Detect which cell encompasses the target text, then output its [x, y] center coordinate. 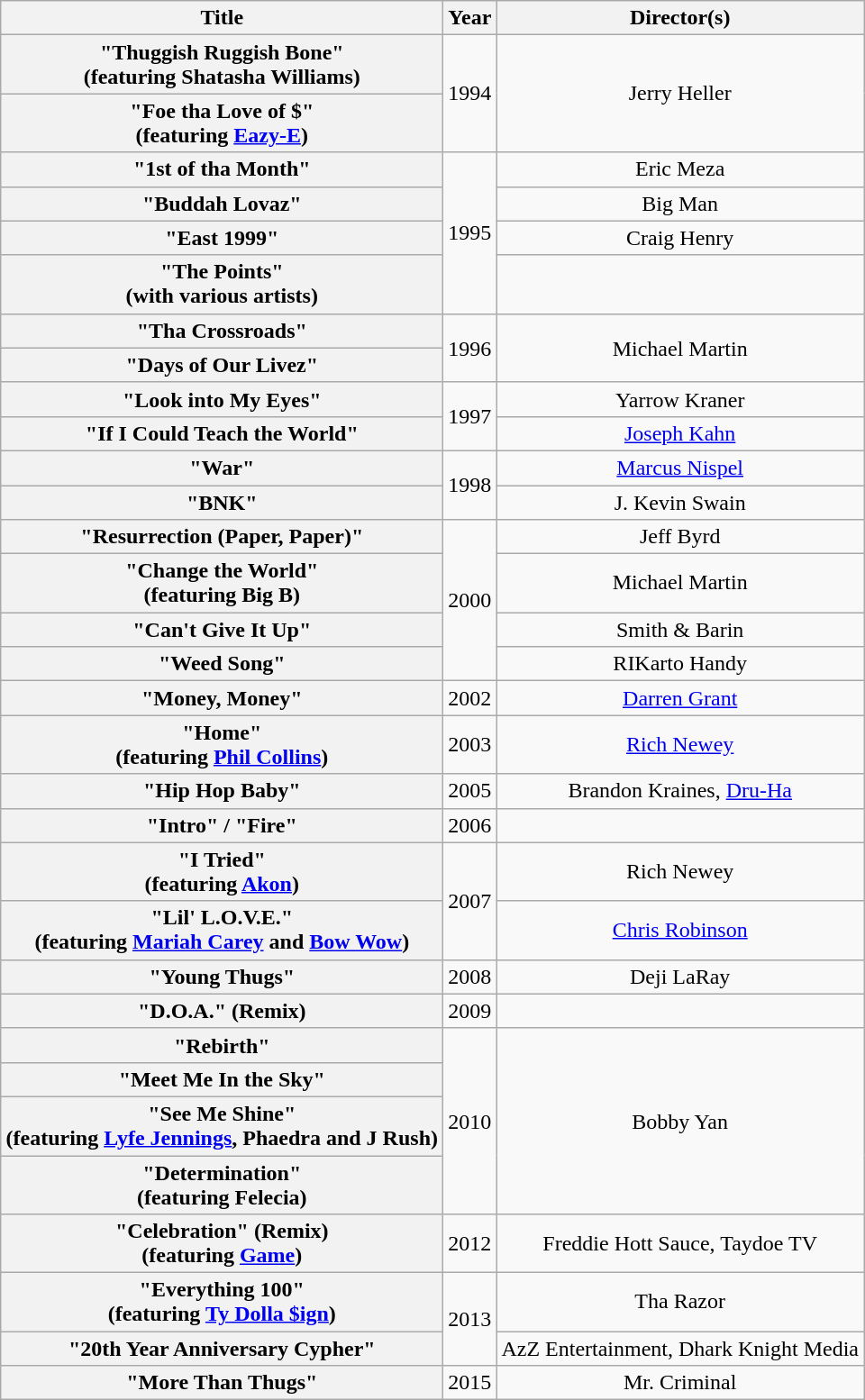
2015 [470, 1383]
"Home"(featuring Phil Collins) [222, 744]
Marcus Nispel [680, 468]
Freddie Hott Sauce, Taydoe TV [680, 1243]
2013 [470, 1319]
"Look into My Eyes" [222, 399]
"More Than Thugs" [222, 1383]
J. Kevin Swain [680, 502]
"Rebirth" [222, 1045]
2009 [470, 1011]
Joseph Kahn [680, 433]
"BNK" [222, 502]
"I Tried"(featuring Akon) [222, 872]
"If I Could Teach the World" [222, 433]
Chris Robinson [680, 930]
2007 [470, 901]
Yarrow Kraner [680, 399]
"Can't Give It Up" [222, 630]
"See Me Shine"(featuring Lyfe Jennings, Phaedra and J Rush) [222, 1126]
2010 [470, 1121]
2000 [470, 600]
"20th Year Anniversary Cypher" [222, 1349]
"Hip Hop Baby" [222, 791]
Jerry Heller [680, 94]
Mr. Criminal [680, 1383]
Smith & Barin [680, 630]
Tha Razor [680, 1303]
Deji LaRay [680, 977]
"1st of tha Month" [222, 169]
Bobby Yan [680, 1121]
2003 [470, 744]
Jeff Byrd [680, 537]
Darren Grant [680, 698]
1997 [470, 416]
Big Man [680, 204]
"Money, Money" [222, 698]
"Lil' L.O.V.E."(featuring Mariah Carey and Bow Wow) [222, 930]
"East 1999" [222, 238]
"Change the World"(featuring Big B) [222, 584]
2012 [470, 1243]
1998 [470, 485]
"War" [222, 468]
AzZ Entertainment, Dhark Knight Media [680, 1349]
2005 [470, 791]
1994 [470, 94]
"Buddah Lovaz" [222, 204]
"The Points"(with various artists) [222, 285]
"Days of Our Livez" [222, 365]
Title [222, 18]
"D.O.A." (Remix) [222, 1011]
"Weed Song" [222, 664]
2008 [470, 977]
2002 [470, 698]
1995 [470, 232]
"Young Thugs" [222, 977]
"Resurrection (Paper, Paper)" [222, 537]
2006 [470, 825]
"Tha Crossroads" [222, 331]
"Celebration" (Remix)(featuring Game) [222, 1243]
"Determination"(featuring Felecia) [222, 1184]
Brandon Kraines, Dru-Ha [680, 791]
RIKarto Handy [680, 664]
Craig Henry [680, 238]
"Thuggish Ruggish Bone"(featuring Shatasha Williams) [222, 65]
"Meet Me In the Sky" [222, 1079]
Director(s) [680, 18]
"Foe tha Love of $"(featuring Eazy-E) [222, 123]
1996 [470, 348]
Eric Meza [680, 169]
"Everything 100"(featuring Ty Dolla $ign) [222, 1303]
"Intro" / "Fire" [222, 825]
Year [470, 18]
